Scan for the cell matching the given text and deliver its (X, Y) coordinate at center. 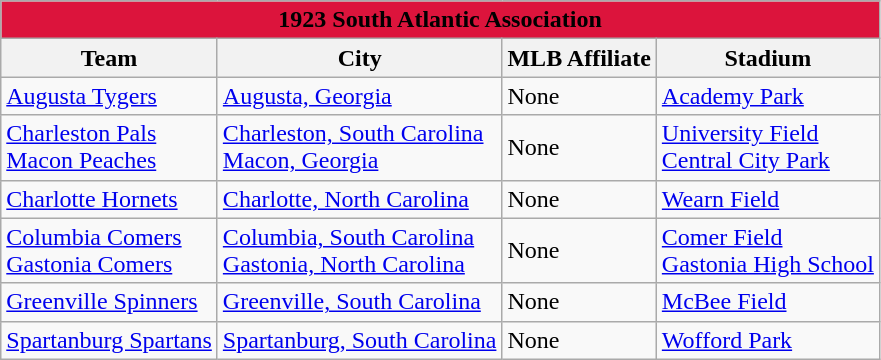
Charlotte, North Carolina (360, 199)
Wearn Field (768, 199)
Greenville, South Carolina (360, 302)
Comer Field Gastonia High School (768, 250)
Team (110, 58)
Stadium (768, 58)
Augusta Tygers (110, 96)
Augusta, Georgia (360, 96)
City (360, 58)
Spartanburg Spartans (110, 340)
University Field Central City Park (768, 148)
Charlotte Hornets (110, 199)
Columbia, South Carolina Gastonia, North Carolina (360, 250)
Charleston Pals Macon Peaches (110, 148)
1923 South Atlantic Association (440, 20)
Columbia Comers Gastonia Comers (110, 250)
MLB Affiliate (579, 58)
Spartanburg, South Carolina (360, 340)
Greenville Spinners (110, 302)
McBee Field (768, 302)
Wofford Park (768, 340)
Academy Park (768, 96)
Charleston, South Carolina Macon, Georgia (360, 148)
